Extract the (X, Y) coordinate from the center of the cell holding the provided text.  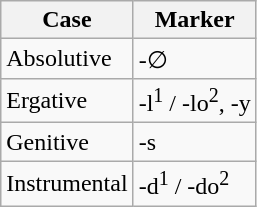
-l1 / -lo2, -y (194, 100)
Case (67, 20)
Absolutive (67, 59)
-∅ (194, 59)
-d1 / -do2 (194, 184)
Marker (194, 20)
-s (194, 142)
Ergative (67, 100)
Genitive (67, 142)
Instrumental (67, 184)
